Return (x, y) of the center of cell containing provided text 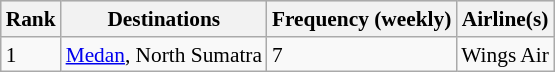
Destinations (164, 19)
Frequency (weekly) (362, 19)
Rank (31, 19)
Airline(s) (505, 19)
